Determine the [x, y] coordinate at the center of the cell enclosing the given text.  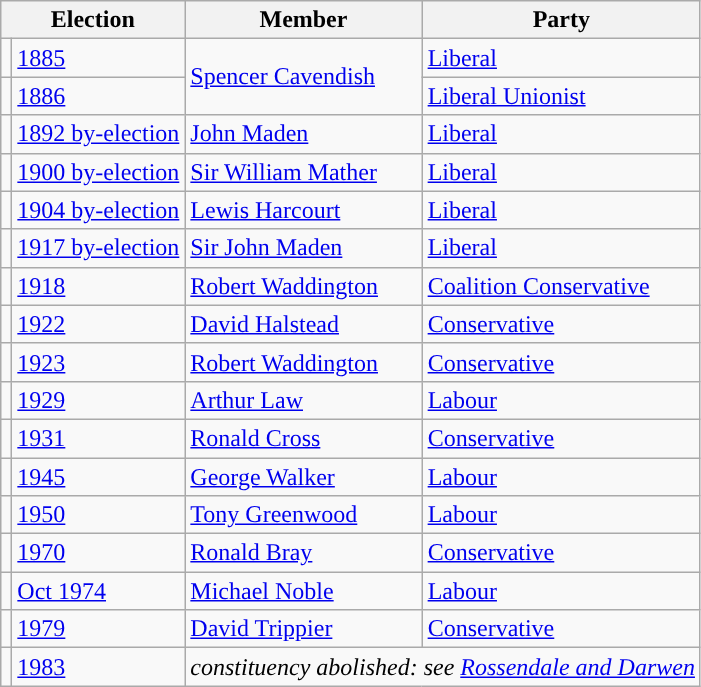
Coalition Conservative [561, 286]
Oct 1974 [98, 591]
1929 [98, 400]
Spencer Cavendish [304, 77]
1917 by-election [98, 248]
Sir John Maden [304, 248]
Party [561, 20]
Sir William Mather [304, 172]
1885 [98, 58]
1918 [98, 286]
Election [93, 20]
1945 [98, 477]
John Maden [304, 134]
Ronald Cross [304, 438]
1923 [98, 362]
Member [304, 20]
1892 by-election [98, 134]
George Walker [304, 477]
Michael Noble [304, 591]
1979 [98, 629]
1983 [98, 667]
Ronald Bray [304, 553]
1970 [98, 553]
David Trippier [304, 629]
Liberal Unionist [561, 96]
Lewis Harcourt [304, 210]
1922 [98, 324]
1931 [98, 438]
1950 [98, 515]
Arthur Law [304, 400]
Tony Greenwood [304, 515]
David Halstead [304, 324]
1900 by-election [98, 172]
constituency abolished: see Rossendale and Darwen [443, 667]
1886 [98, 96]
1904 by-election [98, 210]
